Search for the cell housing the specified text and yield its (x, y) center coordinate. 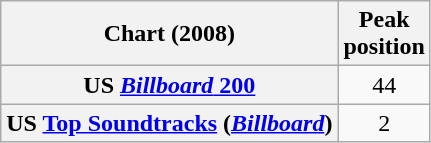
US Top Soundtracks (Billboard) (170, 123)
US Billboard 200 (170, 85)
44 (384, 85)
Peakposition (384, 34)
Chart (2008) (170, 34)
2 (384, 123)
